Search for the cell housing the specified text and yield its [X, Y] center coordinate. 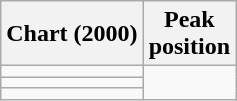
Chart (2000) [72, 34]
Peakposition [189, 34]
